Determine the (X, Y) coordinate at the center of the cell enclosing the given text.  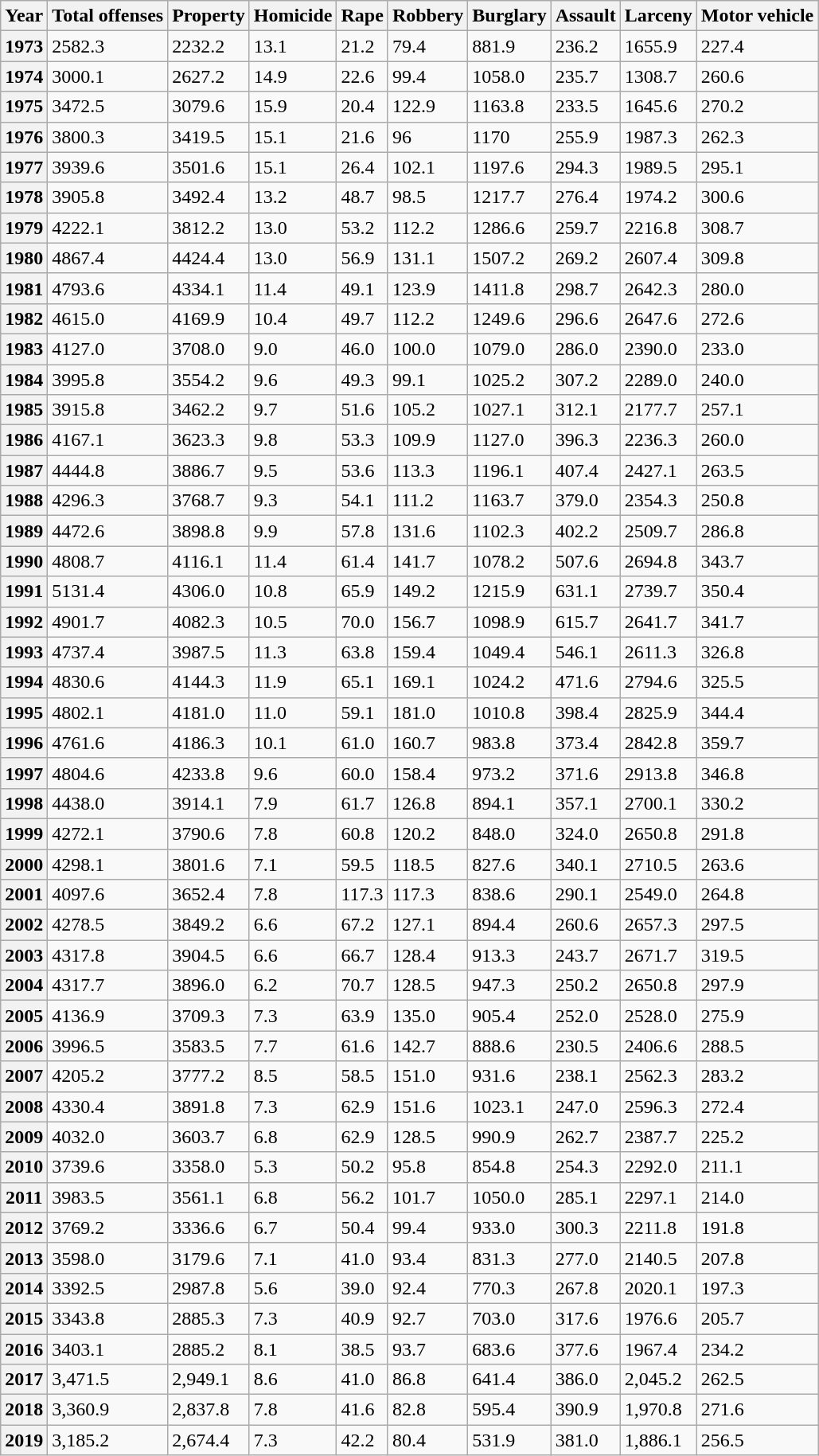
211.1 (758, 1167)
60.8 (362, 833)
398.4 (586, 712)
4296.3 (108, 501)
9.8 (293, 440)
1645.6 (658, 107)
1985 (24, 410)
8.6 (293, 1380)
2825.9 (658, 712)
56.9 (362, 258)
1976.6 (658, 1318)
4317.8 (108, 955)
2010 (24, 1167)
2885.3 (209, 1318)
1102.3 (509, 531)
4097.6 (108, 895)
1079.0 (509, 349)
5131.4 (108, 591)
14.9 (293, 76)
4472.6 (108, 531)
3623.3 (209, 440)
286.0 (586, 349)
838.6 (509, 895)
Total offenses (108, 16)
3358.0 (209, 1167)
236.2 (586, 46)
3790.6 (209, 833)
973.2 (509, 773)
Larceny (658, 16)
11.9 (293, 682)
1981 (24, 288)
2177.7 (658, 410)
1980 (24, 258)
343.7 (758, 561)
50.2 (362, 1167)
7.7 (293, 1046)
40.9 (362, 1318)
531.9 (509, 1440)
2885.2 (209, 1349)
3,471.5 (108, 1380)
2014 (24, 1288)
4802.1 (108, 712)
59.5 (362, 864)
6.2 (293, 986)
49.7 (362, 318)
142.7 (427, 1046)
93.4 (427, 1258)
2700.1 (658, 803)
131.1 (427, 258)
10.1 (293, 743)
827.6 (509, 864)
113.3 (427, 470)
2007 (24, 1076)
275.9 (758, 1016)
80.4 (427, 1440)
227.4 (758, 46)
53.2 (362, 228)
3462.2 (209, 410)
1999 (24, 833)
3768.7 (209, 501)
3583.5 (209, 1046)
2562.3 (658, 1076)
407.4 (586, 470)
126.8 (427, 803)
1507.2 (509, 258)
4169.9 (209, 318)
2611.3 (658, 652)
2642.3 (658, 288)
1989.5 (658, 167)
359.7 (758, 743)
197.3 (758, 1288)
122.9 (427, 107)
402.2 (586, 531)
831.3 (509, 1258)
3896.0 (209, 986)
4181.0 (209, 712)
3849.2 (209, 925)
4205.2 (108, 1076)
1982 (24, 318)
4082.3 (209, 622)
346.8 (758, 773)
3987.5 (209, 652)
11.3 (293, 652)
50.4 (362, 1228)
5.3 (293, 1167)
95.8 (427, 1167)
1,886.1 (658, 1440)
151.0 (427, 1076)
53.3 (362, 440)
151.6 (427, 1107)
905.4 (509, 1016)
377.6 (586, 1349)
3403.1 (108, 1349)
2528.0 (658, 1016)
3598.0 (108, 1258)
3652.4 (209, 895)
2607.4 (658, 258)
3343.8 (108, 1318)
888.6 (509, 1046)
66.7 (362, 955)
26.4 (362, 167)
53.6 (362, 470)
1995 (24, 712)
1967.4 (658, 1349)
2232.2 (209, 46)
Rape (362, 16)
2002 (24, 925)
63.9 (362, 1016)
683.6 (509, 1349)
63.8 (362, 652)
4136.9 (108, 1016)
4144.3 (209, 682)
854.8 (509, 1167)
54.1 (362, 501)
371.6 (586, 773)
149.2 (427, 591)
2913.8 (658, 773)
2,045.2 (658, 1380)
13.1 (293, 46)
324.0 (586, 833)
100.0 (427, 349)
308.7 (758, 228)
9.7 (293, 410)
70.0 (362, 622)
105.2 (427, 410)
990.9 (509, 1137)
2354.3 (658, 501)
894.4 (509, 925)
4116.1 (209, 561)
225.2 (758, 1137)
41.6 (362, 1410)
277.0 (586, 1258)
1023.1 (509, 1107)
2842.8 (658, 743)
48.7 (362, 197)
60.0 (362, 773)
3800.3 (108, 137)
4272.1 (108, 833)
101.7 (427, 1197)
307.2 (586, 380)
280.0 (758, 288)
4615.0 (108, 318)
3,185.2 (108, 1440)
2427.1 (658, 470)
1655.9 (658, 46)
2509.7 (658, 531)
3472.5 (108, 107)
10.5 (293, 622)
3000.1 (108, 76)
3904.5 (209, 955)
9.3 (293, 501)
254.3 (586, 1167)
4334.1 (209, 288)
2297.1 (658, 1197)
59.1 (362, 712)
1978 (24, 197)
233.0 (758, 349)
120.2 (427, 833)
2694.8 (658, 561)
2671.7 (658, 955)
290.1 (586, 895)
3769.2 (108, 1228)
3886.7 (209, 470)
11.0 (293, 712)
3777.2 (209, 1076)
3708.0 (209, 349)
128.4 (427, 955)
983.8 (509, 743)
2,949.1 (209, 1380)
135.0 (427, 1016)
4330.4 (108, 1107)
3898.8 (209, 531)
15.9 (293, 107)
2292.0 (658, 1167)
1127.0 (509, 440)
255.9 (586, 137)
4830.6 (108, 682)
2,674.4 (209, 1440)
271.6 (758, 1410)
881.9 (509, 46)
247.0 (586, 1107)
276.4 (586, 197)
65.1 (362, 682)
235.7 (586, 76)
109.9 (427, 440)
3336.6 (209, 1228)
1997 (24, 773)
1974 (24, 76)
2004 (24, 986)
2018 (24, 1410)
1098.9 (509, 622)
1025.2 (509, 380)
396.3 (586, 440)
270.2 (758, 107)
272.6 (758, 318)
2987.8 (209, 1288)
1993 (24, 652)
4167.1 (108, 440)
325.5 (758, 682)
1977 (24, 167)
3392.5 (108, 1288)
288.5 (758, 1046)
10.4 (293, 318)
3603.7 (209, 1137)
234.2 (758, 1349)
181.0 (427, 712)
294.3 (586, 167)
269.2 (586, 258)
257.1 (758, 410)
169.1 (427, 682)
38.5 (362, 1349)
1983 (24, 349)
3905.8 (108, 197)
2236.3 (658, 440)
1308.7 (658, 76)
1215.9 (509, 591)
4867.4 (108, 258)
3983.5 (108, 1197)
330.2 (758, 803)
1,970.8 (658, 1410)
39.0 (362, 1288)
214.0 (758, 1197)
1989 (24, 531)
4424.4 (209, 258)
263.6 (758, 864)
93.7 (427, 1349)
262.3 (758, 137)
2794.6 (658, 682)
1987 (24, 470)
1050.0 (509, 1197)
300.6 (758, 197)
285.1 (586, 1197)
3812.2 (209, 228)
Robbery (427, 16)
1992 (24, 622)
4233.8 (209, 773)
205.7 (758, 1318)
3492.4 (209, 197)
1170 (509, 137)
49.1 (362, 288)
319.5 (758, 955)
159.4 (427, 652)
2001 (24, 895)
13.2 (293, 197)
2008 (24, 1107)
56.2 (362, 1197)
4278.5 (108, 925)
1988 (24, 501)
291.8 (758, 833)
230.5 (586, 1046)
240.0 (758, 380)
61.6 (362, 1046)
295.1 (758, 167)
471.6 (586, 682)
1411.8 (509, 288)
207.8 (758, 1258)
2289.0 (658, 380)
1217.7 (509, 197)
1197.6 (509, 167)
256.5 (758, 1440)
272.4 (758, 1107)
131.6 (427, 531)
243.7 (586, 955)
1987.3 (658, 137)
1991 (24, 591)
8.5 (293, 1076)
262.7 (586, 1137)
4032.0 (108, 1137)
1994 (24, 682)
848.0 (509, 833)
1990 (24, 561)
61.0 (362, 743)
92.7 (427, 1318)
2019 (24, 1440)
341.7 (758, 622)
262.5 (758, 1380)
4808.7 (108, 561)
Assault (586, 16)
2387.7 (658, 1137)
2140.5 (658, 1258)
1996 (24, 743)
1998 (24, 803)
156.7 (427, 622)
252.0 (586, 1016)
4298.1 (108, 864)
3554.2 (209, 380)
2739.7 (658, 591)
4804.6 (108, 773)
1010.8 (509, 712)
49.3 (362, 380)
1163.7 (509, 501)
1024.2 (509, 682)
127.1 (427, 925)
3179.6 (209, 1258)
770.3 (509, 1288)
99.1 (427, 380)
2015 (24, 1318)
5.6 (293, 1288)
Homicide (293, 16)
4901.7 (108, 622)
309.8 (758, 258)
67.2 (362, 925)
160.7 (427, 743)
51.6 (362, 410)
933.0 (509, 1228)
298.7 (586, 288)
947.3 (509, 986)
286.8 (758, 531)
61.7 (362, 803)
86.8 (427, 1380)
3501.6 (209, 167)
9.5 (293, 470)
2005 (24, 1016)
4737.4 (108, 652)
9.9 (293, 531)
3709.3 (209, 1016)
1196.1 (509, 470)
250.2 (586, 986)
2,837.8 (209, 1410)
1984 (24, 380)
233.5 (586, 107)
102.1 (427, 167)
Burglary (509, 16)
1078.2 (509, 561)
238.1 (586, 1076)
259.7 (586, 228)
98.5 (427, 197)
390.9 (586, 1410)
267.8 (586, 1288)
357.1 (586, 803)
2012 (24, 1228)
631.1 (586, 591)
340.1 (586, 864)
4444.8 (108, 470)
20.4 (362, 107)
3561.1 (209, 1197)
2641.7 (658, 622)
312.1 (586, 410)
3419.5 (209, 137)
3939.6 (108, 167)
3,360.9 (108, 1410)
297.9 (758, 986)
2627.2 (209, 76)
2406.6 (658, 1046)
4127.0 (108, 349)
21.2 (362, 46)
344.4 (758, 712)
2390.0 (658, 349)
2011 (24, 1197)
931.6 (509, 1076)
58.5 (362, 1076)
42.2 (362, 1440)
118.5 (427, 864)
1976 (24, 137)
2647.6 (658, 318)
191.8 (758, 1228)
8.1 (293, 1349)
350.4 (758, 591)
615.7 (586, 622)
2013 (24, 1258)
373.4 (586, 743)
3914.1 (209, 803)
82.8 (427, 1410)
70.7 (362, 986)
2003 (24, 955)
2009 (24, 1137)
3915.8 (108, 410)
300.3 (586, 1228)
141.7 (427, 561)
158.4 (427, 773)
264.8 (758, 895)
1986 (24, 440)
7.9 (293, 803)
3891.8 (209, 1107)
4317.7 (108, 986)
6.7 (293, 1228)
1974.2 (658, 197)
703.0 (509, 1318)
381.0 (586, 1440)
111.2 (427, 501)
Year (24, 16)
123.9 (427, 288)
2657.3 (658, 925)
Property (209, 16)
4186.3 (209, 743)
4306.0 (209, 591)
2710.5 (658, 864)
260.0 (758, 440)
2549.0 (658, 895)
296.6 (586, 318)
Motor vehicle (758, 16)
386.0 (586, 1380)
317.6 (586, 1318)
2000 (24, 864)
297.5 (758, 925)
2596.3 (658, 1107)
2211.8 (658, 1228)
4793.6 (108, 288)
283.2 (758, 1076)
9.0 (293, 349)
96 (427, 137)
641.4 (509, 1380)
894.1 (509, 803)
3996.5 (108, 1046)
326.8 (758, 652)
1163.8 (509, 107)
46.0 (362, 349)
1249.6 (509, 318)
546.1 (586, 652)
2006 (24, 1046)
250.8 (758, 501)
595.4 (509, 1410)
263.5 (758, 470)
1979 (24, 228)
1049.4 (509, 652)
1973 (24, 46)
379.0 (586, 501)
2016 (24, 1349)
3739.6 (108, 1167)
4761.6 (108, 743)
10.8 (293, 591)
61.4 (362, 561)
57.8 (362, 531)
4222.1 (108, 228)
4438.0 (108, 803)
2216.8 (658, 228)
65.9 (362, 591)
1058.0 (509, 76)
1286.6 (509, 228)
92.4 (427, 1288)
3801.6 (209, 864)
1027.1 (509, 410)
2017 (24, 1380)
913.3 (509, 955)
21.6 (362, 137)
3079.6 (209, 107)
22.6 (362, 76)
2020.1 (658, 1288)
507.6 (586, 561)
79.4 (427, 46)
1975 (24, 107)
2582.3 (108, 46)
3995.8 (108, 380)
